Pinpoint the cell where the given text exists, returning its [x, y] midpoint coordinate. 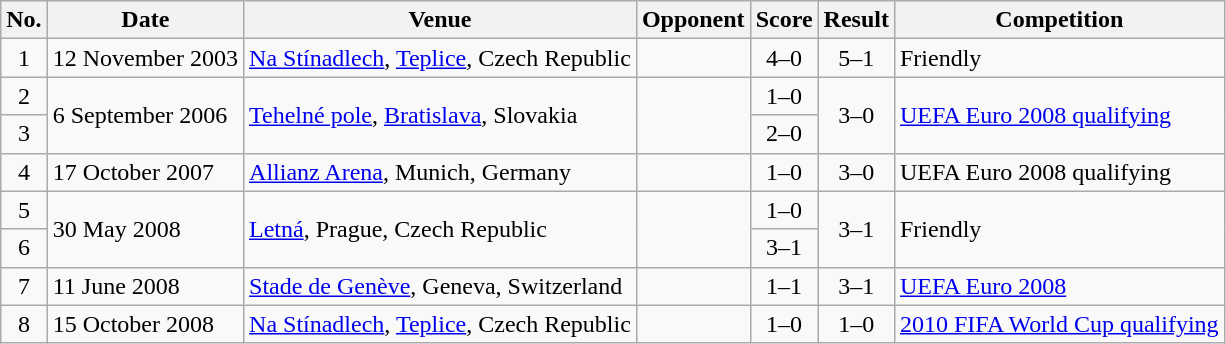
17 October 2007 [145, 172]
12 November 2003 [145, 58]
3 [24, 134]
Letná, Prague, Czech Republic [440, 229]
Date [145, 20]
4–0 [784, 58]
11 June 2008 [145, 286]
5–1 [856, 58]
6 [24, 248]
UEFA Euro 2008 [1059, 286]
Venue [440, 20]
1–1 [784, 286]
30 May 2008 [145, 229]
8 [24, 324]
Stade de Genève, Geneva, Switzerland [440, 286]
Score [784, 20]
Opponent [693, 20]
2010 FIFA World Cup qualifying [1059, 324]
Tehelné pole, Bratislava, Slovakia [440, 115]
7 [24, 286]
6 September 2006 [145, 115]
4 [24, 172]
No. [24, 20]
15 October 2008 [145, 324]
5 [24, 210]
1 [24, 58]
2–0 [784, 134]
Allianz Arena, Munich, Germany [440, 172]
2 [24, 96]
Result [856, 20]
Competition [1059, 20]
